Determine the (X, Y) coordinate at the center of the cell enclosing the given text.  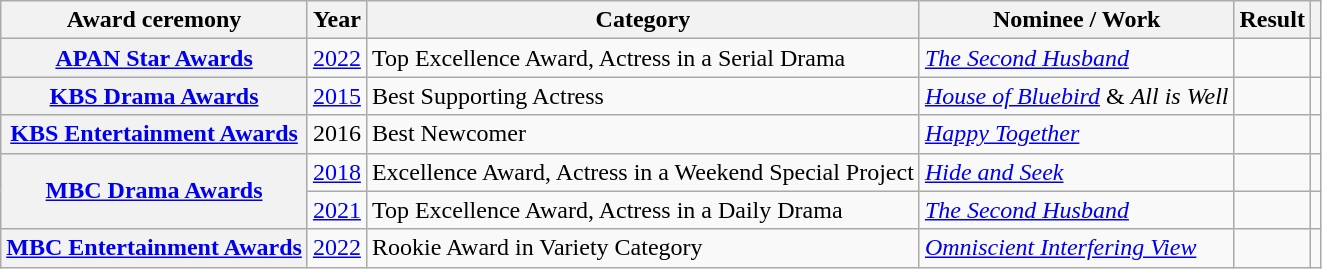
Top Excellence Award, Actress in a Daily Drama (642, 210)
2016 (336, 134)
House of Bluebird & All is Well (1076, 96)
Year (336, 20)
MBC Entertainment Awards (154, 248)
Rookie Award in Variety Category (642, 248)
Hide and Seek (1076, 172)
2021 (336, 210)
APAN Star Awards (154, 58)
Result (1272, 20)
2018 (336, 172)
KBS Drama Awards (154, 96)
Top Excellence Award, Actress in a Serial Drama (642, 58)
Best Newcomer (642, 134)
Nominee / Work (1076, 20)
MBC Drama Awards (154, 191)
KBS Entertainment Awards (154, 134)
Category (642, 20)
Omniscient Interfering View (1076, 248)
Best Supporting Actress (642, 96)
Excellence Award, Actress in a Weekend Special Project (642, 172)
Award ceremony (154, 20)
Happy Together (1076, 134)
2015 (336, 96)
